Search for the cell housing the specified text and yield its [x, y] center coordinate. 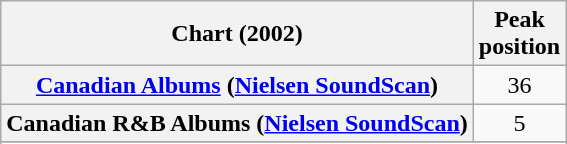
Canadian Albums (Nielsen SoundScan) [238, 85]
36 [519, 85]
Canadian R&B Albums (Nielsen SoundScan) [238, 123]
5 [519, 123]
Peakposition [519, 34]
Chart (2002) [238, 34]
